From the cell containing the given text, extract its center point as (X, Y) coordinate. 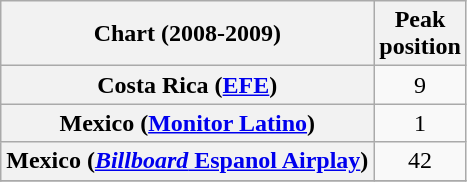
1 (420, 123)
Costa Rica (EFE) (188, 85)
42 (420, 161)
Chart (2008-2009) (188, 34)
Mexico (Billboard Espanol Airplay) (188, 161)
Mexico (Monitor Latino) (188, 123)
Peakposition (420, 34)
9 (420, 85)
